For the text-containing cell, return its midpoint in (X, Y) coordinate format. 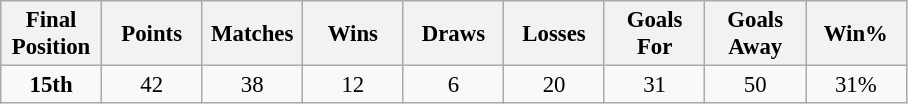
20 (554, 85)
31 (654, 85)
42 (152, 85)
Wins (354, 34)
38 (252, 85)
Goals For (654, 34)
Matches (252, 34)
Goals Away (756, 34)
Final Position (52, 34)
Points (152, 34)
6 (454, 85)
12 (354, 85)
Win% (856, 34)
31% (856, 85)
50 (756, 85)
Draws (454, 34)
Losses (554, 34)
15th (52, 85)
